For the text-containing cell, return its midpoint in [x, y] coordinate format. 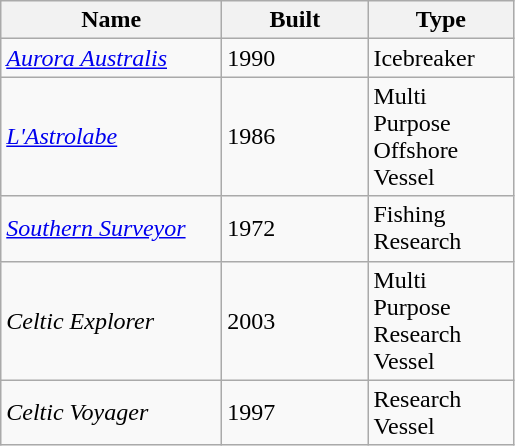
Built [295, 20]
1990 [295, 58]
1997 [295, 412]
Celtic Voyager [112, 412]
L'Astrolabe [112, 136]
Type [441, 20]
1986 [295, 136]
Multi Purpose Offshore Vessel [441, 136]
Aurora Australis [112, 58]
Research Vessel [441, 412]
1972 [295, 228]
Southern Surveyor [112, 228]
Name [112, 20]
2003 [295, 320]
Fishing Research [441, 228]
Icebreaker [441, 58]
Celtic Explorer [112, 320]
Multi Purpose Research Vessel [441, 320]
